Provide the [X, Y] coordinate of the cell's center where the given text is located.  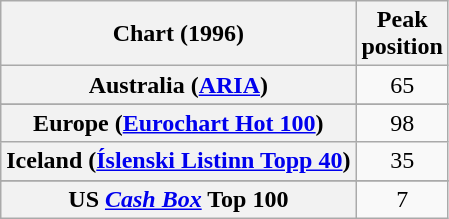
35 [402, 161]
65 [402, 85]
7 [402, 199]
Australia (ARIA) [178, 85]
Iceland (Íslenski Listinn Topp 40) [178, 161]
US Cash Box Top 100 [178, 199]
Peakposition [402, 34]
Chart (1996) [178, 34]
Europe (Eurochart Hot 100) [178, 123]
98 [402, 123]
